Extract the [X, Y] coordinate from the center of the cell holding the provided text.  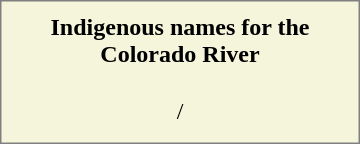
/ [180, 111]
Indigenous names for the Colorado River [180, 40]
